Determine the [x, y] coordinate at the center of the cell enclosing the given text.  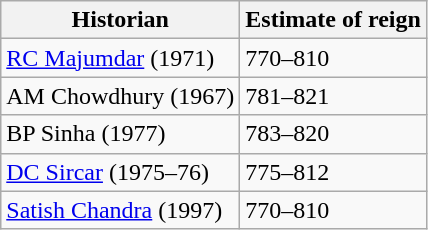
Historian [120, 20]
781–821 [334, 96]
BP Sinha (1977) [120, 134]
Estimate of reign [334, 20]
AM Chowdhury (1967) [120, 96]
Satish Chandra (1997) [120, 210]
RC Majumdar (1971) [120, 58]
775–812 [334, 172]
DC Sircar (1975–76) [120, 172]
783–820 [334, 134]
